Scan for the cell matching the given text and deliver its [x, y] coordinate at center. 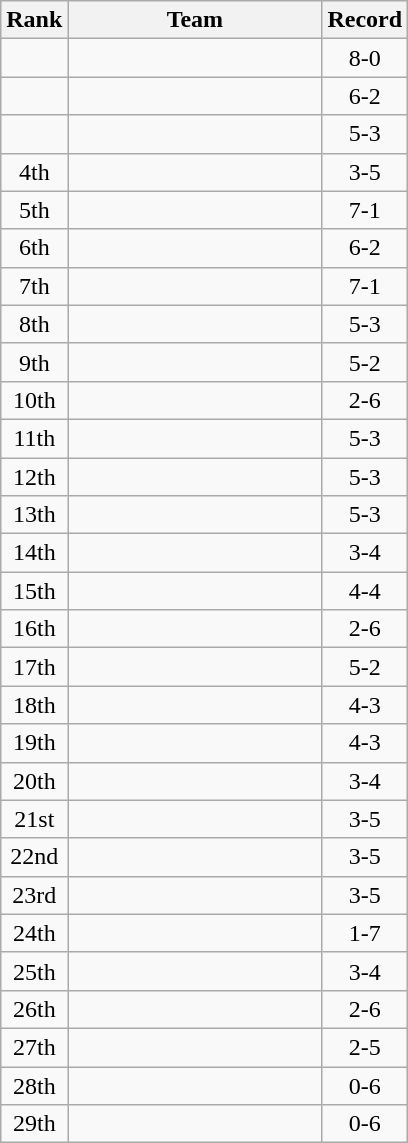
15th [34, 591]
8th [34, 324]
7th [34, 286]
19th [34, 743]
11th [34, 438]
Record [365, 20]
Rank [34, 20]
4th [34, 172]
26th [34, 1009]
24th [34, 933]
23rd [34, 895]
25th [34, 971]
22nd [34, 857]
16th [34, 629]
14th [34, 553]
4-4 [365, 591]
13th [34, 515]
21st [34, 819]
29th [34, 1124]
20th [34, 781]
1-7 [365, 933]
5th [34, 210]
12th [34, 477]
Team [195, 20]
27th [34, 1047]
9th [34, 362]
17th [34, 667]
8-0 [365, 58]
18th [34, 705]
2-5 [365, 1047]
28th [34, 1085]
10th [34, 400]
6th [34, 248]
